From the cell containing the given text, extract its center point as (x, y) coordinate. 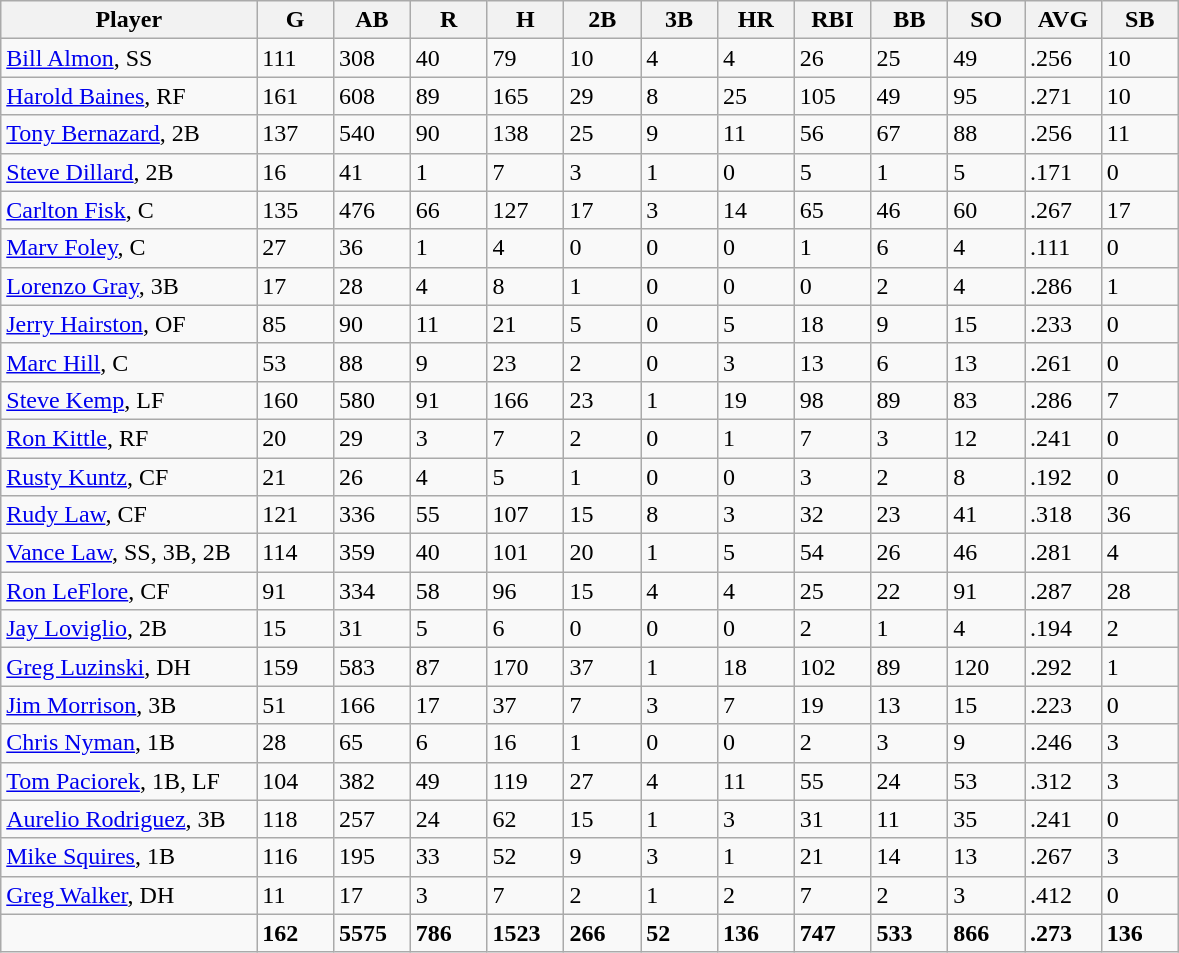
257 (372, 819)
95 (986, 96)
Jay Loviglio, 2B (129, 629)
3B (680, 20)
Jerry Hairston, OF (129, 324)
105 (832, 96)
359 (372, 553)
135 (296, 210)
.281 (1064, 553)
56 (832, 134)
104 (296, 781)
.412 (1064, 895)
SB (1140, 20)
51 (296, 705)
.312 (1064, 781)
Harold Baines, RF (129, 96)
.287 (1064, 591)
.246 (1064, 743)
H (526, 20)
118 (296, 819)
58 (448, 591)
62 (526, 819)
540 (372, 134)
127 (526, 210)
RBI (832, 20)
66 (448, 210)
Steve Kemp, LF (129, 400)
Steve Dillard, 2B (129, 172)
266 (602, 933)
G (296, 20)
160 (296, 400)
786 (448, 933)
Bill Almon, SS (129, 58)
Tom Paciorek, 1B, LF (129, 781)
Rusty Kuntz, CF (129, 477)
866 (986, 933)
22 (910, 591)
98 (832, 400)
Mike Squires, 1B (129, 857)
Jim Morrison, 3B (129, 705)
116 (296, 857)
Carlton Fisk, C (129, 210)
Chris Nyman, 1B (129, 743)
334 (372, 591)
12 (986, 438)
Marc Hill, C (129, 362)
1523 (526, 933)
54 (832, 553)
Aurelio Rodriguez, 3B (129, 819)
Ron Kittle, RF (129, 438)
Marv Foley, C (129, 248)
HR (756, 20)
476 (372, 210)
.273 (1064, 933)
Greg Walker, DH (129, 895)
121 (296, 515)
583 (372, 667)
35 (986, 819)
.271 (1064, 96)
AB (372, 20)
5575 (372, 933)
114 (296, 553)
Lorenzo Gray, 3B (129, 286)
60 (986, 210)
165 (526, 96)
.292 (1064, 667)
.233 (1064, 324)
33 (448, 857)
Ron LeFlore, CF (129, 591)
Rudy Law, CF (129, 515)
AVG (1064, 20)
.261 (1064, 362)
.318 (1064, 515)
308 (372, 58)
107 (526, 515)
32 (832, 515)
Tony Bernazard, 2B (129, 134)
.111 (1064, 248)
747 (832, 933)
83 (986, 400)
533 (910, 933)
119 (526, 781)
161 (296, 96)
.171 (1064, 172)
137 (296, 134)
R (448, 20)
BB (910, 20)
85 (296, 324)
120 (986, 667)
87 (448, 667)
336 (372, 515)
102 (832, 667)
Vance Law, SS, 3B, 2B (129, 553)
.223 (1064, 705)
170 (526, 667)
138 (526, 134)
2B (602, 20)
.194 (1064, 629)
67 (910, 134)
580 (372, 400)
.192 (1064, 477)
159 (296, 667)
Player (129, 20)
101 (526, 553)
162 (296, 933)
96 (526, 591)
Greg Luzinski, DH (129, 667)
382 (372, 781)
608 (372, 96)
79 (526, 58)
195 (372, 857)
111 (296, 58)
SO (986, 20)
